From the cell containing the given text, extract its center point as [X, Y] coordinate. 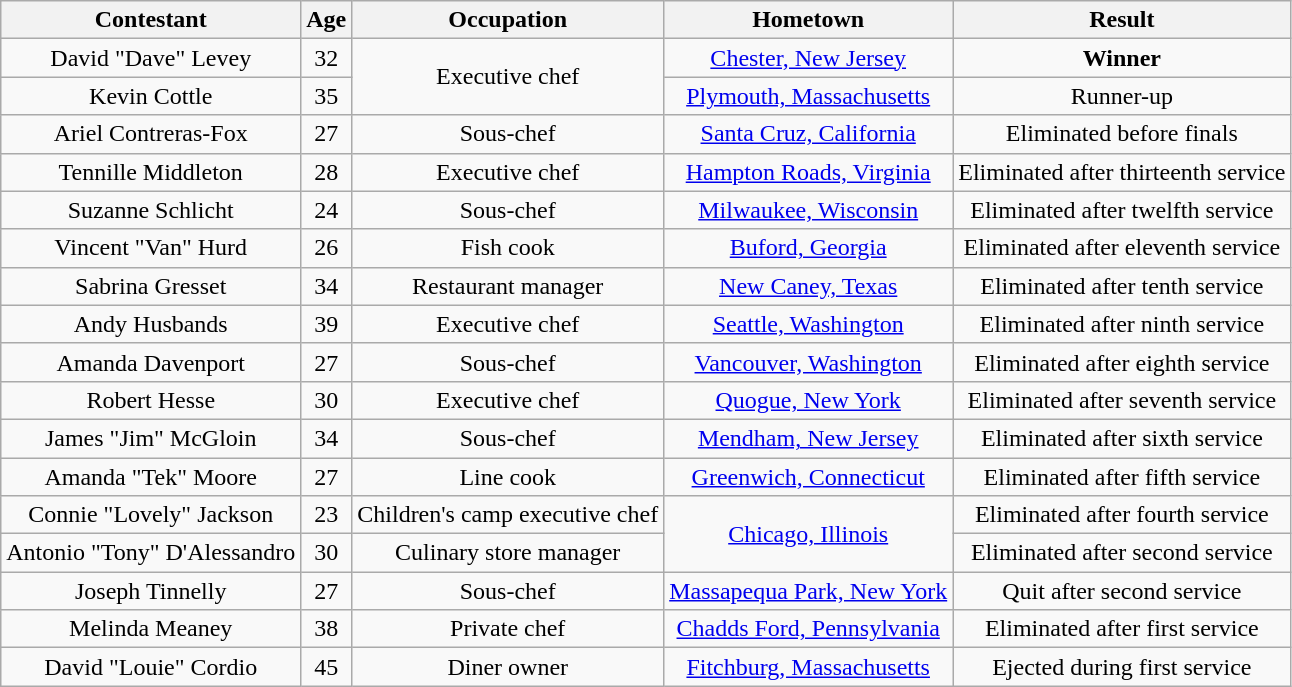
Greenwich, Connecticut [808, 477]
Line cook [508, 477]
Chicago, Illinois [808, 534]
Plymouth, Massachusetts [808, 96]
24 [326, 210]
James "Jim" McGloin [151, 438]
Chadds Ford, Pennsylvania [808, 629]
Ejected during first service [1122, 667]
Chester, New Jersey [808, 58]
Amanda Davenport [151, 362]
Eliminated after first service [1122, 629]
Culinary store manager [508, 553]
28 [326, 172]
Eliminated after twelfth service [1122, 210]
David "Dave" Levey [151, 58]
Buford, Georgia [808, 248]
Hometown [808, 20]
Diner owner [508, 667]
23 [326, 515]
Milwaukee, Wisconsin [808, 210]
Eliminated after fourth service [1122, 515]
Runner-up [1122, 96]
Eliminated after sixth service [1122, 438]
Kevin Cottle [151, 96]
Fitchburg, Massachusetts [808, 667]
Hampton Roads, Virginia [808, 172]
Eliminated after seventh service [1122, 400]
Tennille Middleton [151, 172]
Vancouver, Washington [808, 362]
Seattle, Washington [808, 324]
Suzanne Schlicht [151, 210]
Massapequa Park, New York [808, 591]
Contestant [151, 20]
Eliminated before finals [1122, 134]
Children's camp executive chef [508, 515]
Fish cook [508, 248]
Quogue, New York [808, 400]
Eliminated after second service [1122, 553]
David "Louie" Cordio [151, 667]
Vincent "Van" Hurd [151, 248]
Result [1122, 20]
Santa Cruz, California [808, 134]
Private chef [508, 629]
35 [326, 96]
Antonio "Tony" D'Alessandro [151, 553]
Sabrina Gresset [151, 286]
Quit after second service [1122, 591]
Andy Husbands [151, 324]
Winner [1122, 58]
Joseph Tinnelly [151, 591]
Ariel Contreras-Fox [151, 134]
Restaurant manager [508, 286]
Eliminated after fifth service [1122, 477]
New Caney, Texas [808, 286]
Age [326, 20]
Melinda Meaney [151, 629]
Robert Hesse [151, 400]
Eliminated after ninth service [1122, 324]
Amanda "Tek" Moore [151, 477]
32 [326, 58]
Connie "Lovely" Jackson [151, 515]
Eliminated after eighth service [1122, 362]
Eliminated after eleventh service [1122, 248]
Eliminated after tenth service [1122, 286]
26 [326, 248]
39 [326, 324]
45 [326, 667]
Occupation [508, 20]
38 [326, 629]
Eliminated after thirteenth service [1122, 172]
Mendham, New Jersey [808, 438]
